Search for the cell housing the specified text and yield its [x, y] center coordinate. 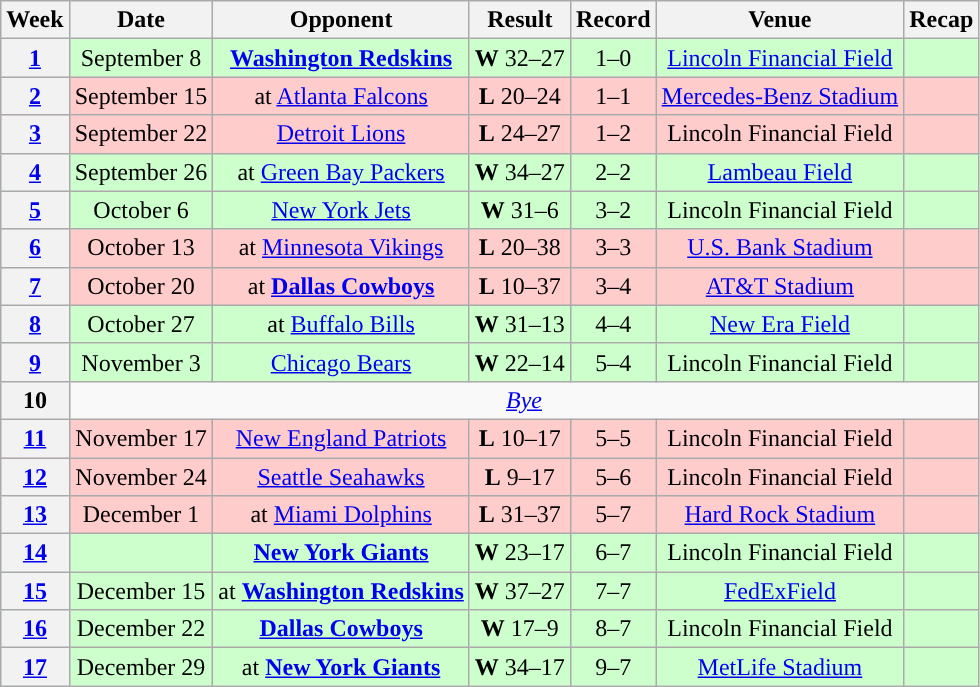
L 20–24 [520, 96]
L 20–38 [520, 248]
5–5 [613, 438]
Mercedes-Benz Stadium [780, 96]
New York Jets [341, 210]
10 [35, 400]
at Green Bay Packers [341, 172]
FedExField [780, 591]
September 8 [141, 58]
1–1 [613, 96]
Detroit Lions [341, 134]
7 [35, 286]
December 22 [141, 629]
7–7 [613, 591]
L 24–27 [520, 134]
Recap [942, 20]
Bye [524, 400]
at Buffalo Bills [341, 324]
1 [35, 58]
New York Giants [341, 553]
October 27 [141, 324]
W 31–6 [520, 210]
5–4 [613, 362]
L 10–37 [520, 286]
W 37–27 [520, 591]
Result [520, 20]
New England Patriots [341, 438]
October 13 [141, 248]
at Miami Dolphins [341, 515]
Lambeau Field [780, 172]
at Dallas Cowboys [341, 286]
New Era Field [780, 324]
4–4 [613, 324]
Seattle Seahawks [341, 477]
at Atlanta Falcons [341, 96]
Hard Rock Stadium [780, 515]
9–7 [613, 667]
W 17–9 [520, 629]
W 34–17 [520, 667]
6–7 [613, 553]
8–7 [613, 629]
September 26 [141, 172]
12 [35, 477]
L 31–37 [520, 515]
Dallas Cowboys [341, 629]
W 22–14 [520, 362]
W 32–27 [520, 58]
5–7 [613, 515]
W 23–17 [520, 553]
November 24 [141, 477]
1–2 [613, 134]
11 [35, 438]
5 [35, 210]
Week [35, 20]
16 [35, 629]
September 15 [141, 96]
November 17 [141, 438]
3 [35, 134]
December 1 [141, 515]
September 22 [141, 134]
at Minnesota Vikings [341, 248]
November 3 [141, 362]
W 34–27 [520, 172]
October 20 [141, 286]
2–2 [613, 172]
L 9–17 [520, 477]
9 [35, 362]
Date [141, 20]
2 [35, 96]
December 15 [141, 591]
13 [35, 515]
1–0 [613, 58]
3–4 [613, 286]
15 [35, 591]
4 [35, 172]
October 6 [141, 210]
W 31–13 [520, 324]
Chicago Bears [341, 362]
Washington Redskins [341, 58]
Record [613, 20]
3–2 [613, 210]
U.S. Bank Stadium [780, 248]
Opponent [341, 20]
14 [35, 553]
MetLife Stadium [780, 667]
6 [35, 248]
3–3 [613, 248]
L 10–17 [520, 438]
December 29 [141, 667]
5–6 [613, 477]
at Washington Redskins [341, 591]
Venue [780, 20]
17 [35, 667]
8 [35, 324]
AT&T Stadium [780, 286]
at New York Giants [341, 667]
